Extract the [x, y] coordinate from the center of the cell holding the provided text.  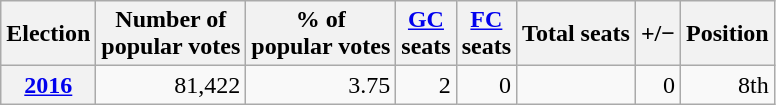
Position [728, 34]
Election [48, 34]
2016 [48, 85]
81,422 [171, 85]
FCseats [486, 34]
3.75 [321, 85]
Total seats [576, 34]
+/− [658, 34]
Number ofpopular votes [171, 34]
GCseats [426, 34]
2 [426, 85]
% ofpopular votes [321, 34]
8th [728, 85]
